For the text-containing cell, return its midpoint in [x, y] coordinate format. 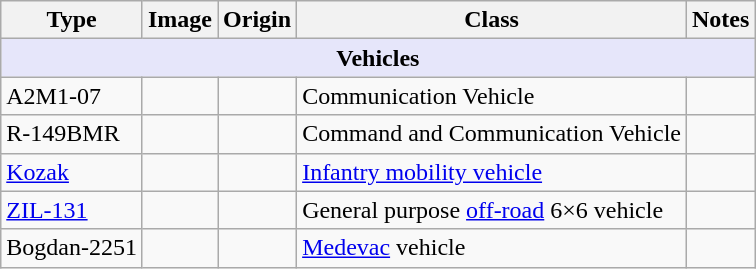
Infantry mobility vehicle [492, 172]
Image [180, 20]
A2M1-07 [72, 96]
Class [492, 20]
Type [72, 20]
Bogdan-2251 [72, 248]
Command and Communication Vehicle [492, 134]
Origin [258, 20]
Notes [721, 20]
Vehicles [378, 58]
General purpose off-road 6×6 vehicle [492, 210]
Kozak [72, 172]
R-149BMR [72, 134]
Communication Vehicle [492, 96]
ZIL-131 [72, 210]
Medevac vehicle [492, 248]
